Capture the cell that displays the provided text and extract its [X, Y] central coordinate. 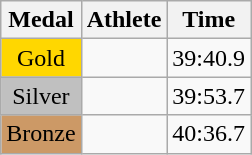
Bronze [41, 134]
Silver [41, 96]
40:36.7 [209, 134]
Time [209, 20]
Medal [41, 20]
39:53.7 [209, 96]
Athlete [124, 20]
39:40.9 [209, 58]
Gold [41, 58]
